Provide the [X, Y] coordinate of the cell's center where the given text is located.  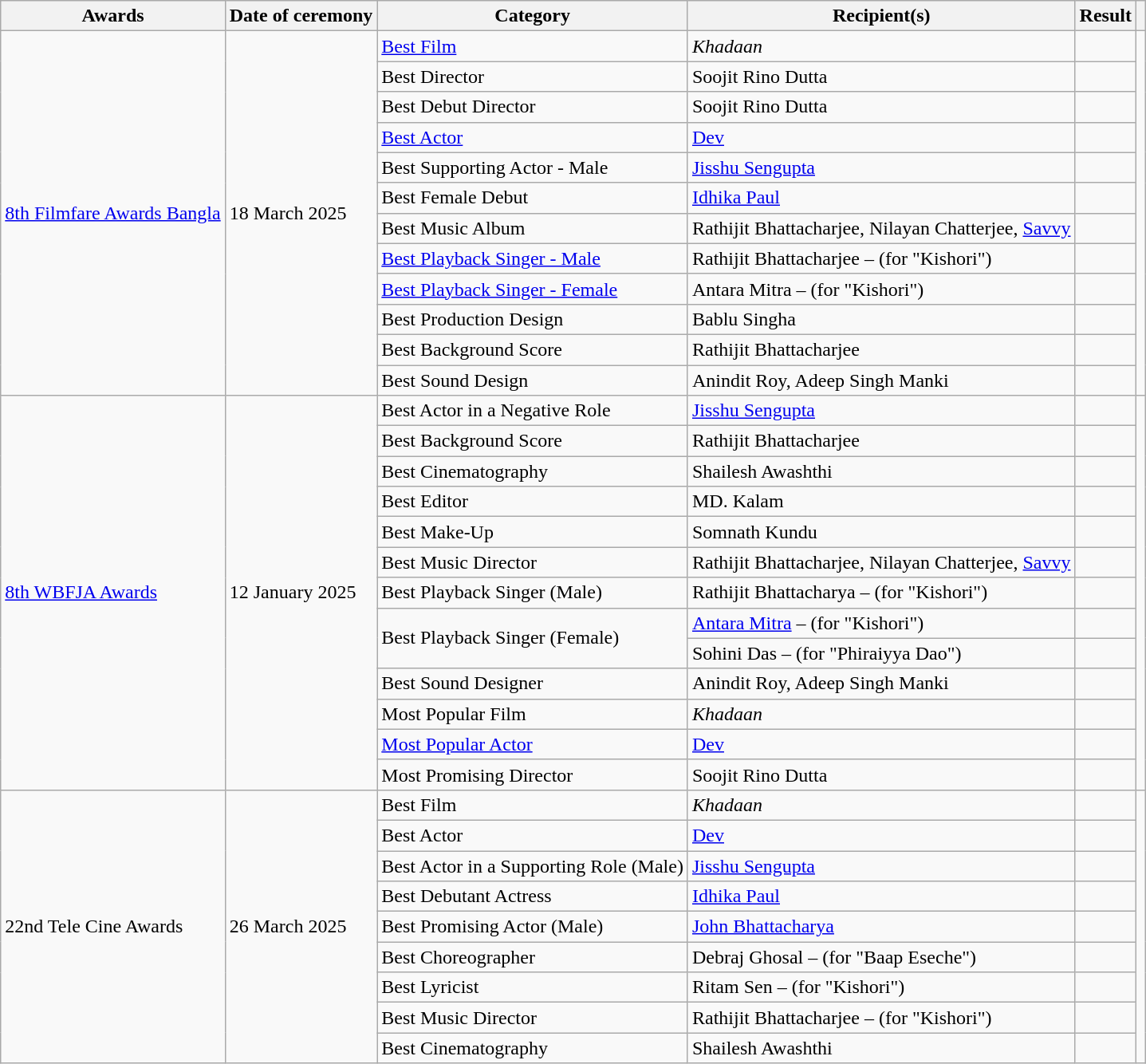
John Bhattacharya [881, 927]
Best Playback Singer (Male) [533, 593]
Best Sound Designer [533, 684]
Best Playback Singer - Male [533, 258]
Best Lyricist [533, 987]
Most Popular Actor [533, 744]
26 March 2025 [301, 927]
22nd Tele Cine Awards [113, 927]
Best Editor [533, 502]
Best Actor in a Supporting Role (Male) [533, 865]
Best Female Debut [533, 198]
Best Director [533, 77]
Bablu Singha [881, 319]
Result [1105, 16]
Best Actor in a Negative Role [533, 411]
18 March 2025 [301, 214]
Category [533, 16]
Date of ceremony [301, 16]
Best Debutant Actress [533, 897]
Awards [113, 16]
Best Production Design [533, 319]
Ritam Sen – (for "Kishori") [881, 987]
Best Choreographer [533, 957]
8th Filmfare Awards Bangla [113, 214]
Sohini Das – (for "Phiraiyya Dao") [881, 653]
Best Playback Singer (Female) [533, 638]
Best Make-Up [533, 532]
Best Music Album [533, 228]
Best Supporting Actor - Male [533, 167]
Somnath Kundu [881, 532]
Best Sound Design [533, 380]
MD. Kalam [881, 502]
Most Popular Film [533, 714]
Debraj Ghosal – (for "Baap Eseche") [881, 957]
Best Debut Director [533, 107]
8th WBFJA Awards [113, 593]
12 January 2025 [301, 593]
Recipient(s) [881, 16]
Best Playback Singer - Female [533, 289]
Most Promising Director [533, 774]
Best Promising Actor (Male) [533, 927]
Rathijit Bhattacharya – (for "Kishori") [881, 593]
